Output the (x, y) coordinate of the center of the cell containing the given text.  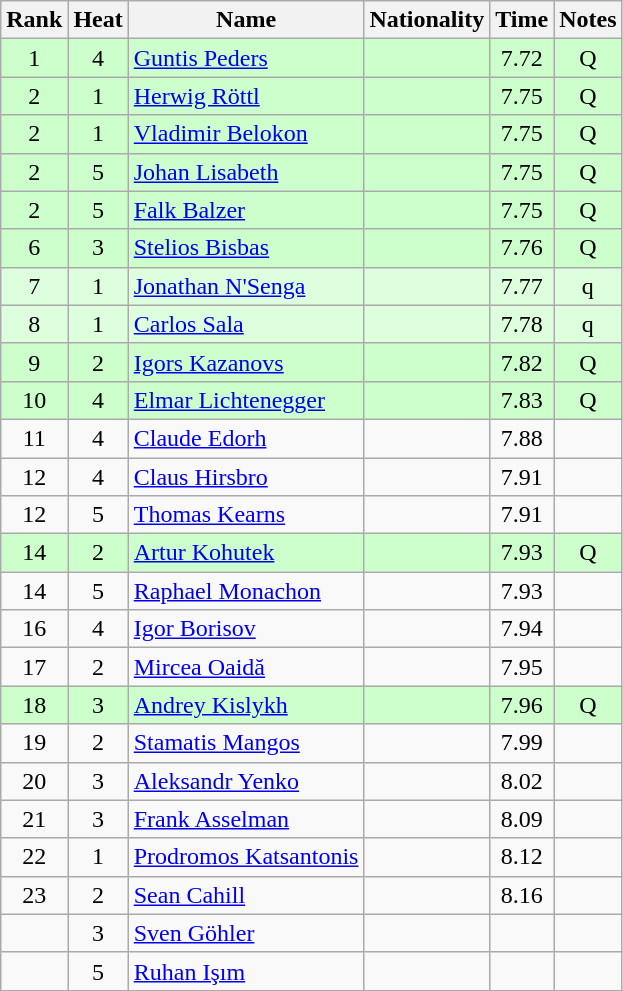
Carlos Sala (246, 324)
Sven Göhler (246, 933)
Time (522, 20)
9 (34, 362)
10 (34, 400)
Prodromos Katsantonis (246, 857)
17 (34, 667)
7.88 (522, 438)
22 (34, 857)
18 (34, 705)
7.99 (522, 743)
7.95 (522, 667)
20 (34, 781)
8.12 (522, 857)
Igors Kazanovs (246, 362)
16 (34, 629)
8.09 (522, 819)
Mircea Oaidă (246, 667)
Stamatis Mangos (246, 743)
Name (246, 20)
Ruhan Işım (246, 971)
Andrey Kislykh (246, 705)
7.76 (522, 248)
Vladimir Belokon (246, 134)
Artur Kohutek (246, 553)
7.83 (522, 400)
Thomas Kearns (246, 515)
7.77 (522, 286)
Aleksandr Yenko (246, 781)
Claude Edorh (246, 438)
Rank (34, 20)
21 (34, 819)
Frank Asselman (246, 819)
Johan Lisabeth (246, 172)
Jonathan N'Senga (246, 286)
7.94 (522, 629)
Igor Borisov (246, 629)
11 (34, 438)
Nationality (427, 20)
8 (34, 324)
23 (34, 895)
Falk Balzer (246, 210)
7.78 (522, 324)
Herwig Röttl (246, 96)
19 (34, 743)
Stelios Bisbas (246, 248)
Notes (588, 20)
7.82 (522, 362)
8.16 (522, 895)
6 (34, 248)
Guntis Peders (246, 58)
Heat (98, 20)
Raphael Monachon (246, 591)
7.96 (522, 705)
Sean Cahill (246, 895)
8.02 (522, 781)
Claus Hirsbro (246, 477)
7.72 (522, 58)
7 (34, 286)
Elmar Lichtenegger (246, 400)
